Detect which cell encompasses the target text, then output its [x, y] center coordinate. 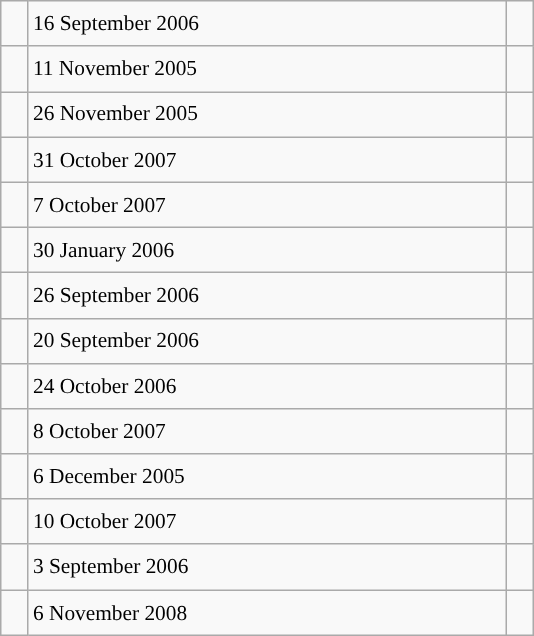
3 September 2006 [267, 566]
16 September 2006 [267, 24]
7 October 2007 [267, 204]
31 October 2007 [267, 160]
8 October 2007 [267, 432]
26 November 2005 [267, 114]
10 October 2007 [267, 522]
11 November 2005 [267, 68]
24 October 2006 [267, 386]
6 December 2005 [267, 476]
20 September 2006 [267, 340]
6 November 2008 [267, 612]
26 September 2006 [267, 296]
30 January 2006 [267, 250]
